Provide the [x, y] coordinate of the cell's center where the given text is located.  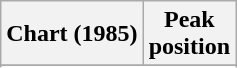
Peakposition [189, 34]
Chart (1985) [72, 34]
